Extract the [x, y] coordinate from the center of the cell holding the provided text.  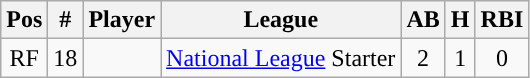
RF [24, 58]
H [460, 20]
1 [460, 58]
Player [122, 20]
Pos [24, 20]
League [281, 20]
RBI [502, 20]
2 [423, 58]
0 [502, 58]
National League Starter [281, 58]
18 [66, 58]
# [66, 20]
AB [423, 20]
